Detect which cell encompasses the target text, then output its [X, Y] center coordinate. 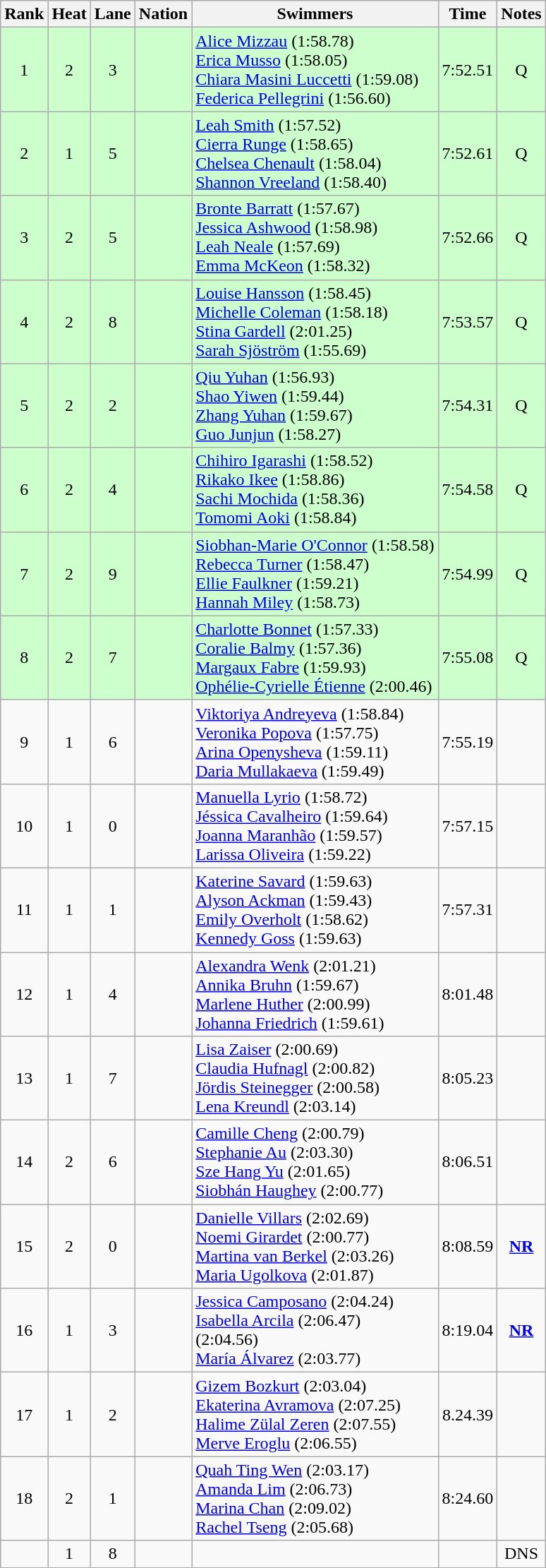
8:19.04 [468, 1330]
7:54.31 [468, 405]
Danielle Villars (2:02.69)Noemi Girardet (2:00.77)Martina van Berkel (2:03.26)Maria Ugolkova (2:01.87) [315, 1247]
Manuella Lyrio (1:58.72)Jéssica Cavalheiro (1:59.64)Joanna Maranhão (1:59.57)Larissa Oliveira (1:59.22) [315, 826]
18 [24, 1498]
Bronte Barratt (1:57.67)Jessica Ashwood (1:58.98)Leah Neale (1:57.69)Emma McKeon (1:58.32) [315, 237]
Rank [24, 14]
Qiu Yuhan (1:56.93)Shao Yiwen (1:59.44)Zhang Yuhan (1:59.67)Guo Junjun (1:58.27) [315, 405]
8:05.23 [468, 1079]
7:54.99 [468, 573]
Quah Ting Wen (2:03.17)Amanda Lim (2:06.73)Marina Chan (2:09.02)Rachel Tseng (2:05.68) [315, 1498]
10 [24, 826]
Viktoriya Andreyeva (1:58.84)Veronika Popova (1:57.75)Arina Openysheva (1:59.11)Daria Mullakaeva (1:59.49) [315, 741]
DNS [521, 1554]
Katerine Savard (1:59.63)Alyson Ackman (1:59.43)Emily Overholt (1:58.62)Kennedy Goss (1:59.63) [315, 909]
7:52.51 [468, 69]
7:57.31 [468, 909]
Swimmers [315, 14]
Leah Smith (1:57.52)Cierra Runge (1:58.65)Chelsea Chenault (1:58.04)Shannon Vreeland (1:58.40) [315, 154]
Siobhan-Marie O'Connor (1:58.58)Rebecca Turner (1:58.47)Ellie Faulkner (1:59.21)Hannah Miley (1:58.73) [315, 573]
14 [24, 1162]
Alice Mizzau (1:58.78)Erica Musso (1:58.05)Chiara Masini Luccetti (1:59.08)Federica Pellegrini (1:56.60) [315, 69]
11 [24, 909]
7:52.61 [468, 154]
Nation [163, 14]
7:52.66 [468, 237]
8:24.60 [468, 1498]
8:08.59 [468, 1247]
8.24.39 [468, 1415]
12 [24, 994]
7:55.19 [468, 741]
8:01.48 [468, 994]
Gizem Bozkurt (2:03.04)Ekaterina Avramova (2:07.25)Halime Zülal Zeren (2:07.55)Merve Eroglu (2:06.55) [315, 1415]
Lane [113, 14]
7:53.57 [468, 322]
Heat [69, 14]
8:06.51 [468, 1162]
17 [24, 1415]
Jessica Camposano (2:04.24)Isabella Arcila (2:06.47) (2:04.56)María Álvarez (2:03.77) [315, 1330]
Time [468, 14]
Charlotte Bonnet (1:57.33)Coralie Balmy (1:57.36)Margaux Fabre (1:59.93)Ophélie-Cyrielle Étienne (2:00.46) [315, 658]
Lisa Zaiser (2:00.69)Claudia Hufnagl (2:00.82)Jördis Steinegger (2:00.58)Lena Kreundl (2:03.14) [315, 1079]
Camille Cheng (2:00.79)Stephanie Au (2:03.30)Sze Hang Yu (2:01.65)Siobhán Haughey (2:00.77) [315, 1162]
Chihiro Igarashi (1:58.52)Rikako Ikee (1:58.86)Sachi Mochida (1:58.36)Tomomi Aoki (1:58.84) [315, 490]
Alexandra Wenk (2:01.21)Annika Bruhn (1:59.67)Marlene Huther (2:00.99)Johanna Friedrich (1:59.61) [315, 994]
7:54.58 [468, 490]
7:55.08 [468, 658]
13 [24, 1079]
Louise Hansson (1:58.45)Michelle Coleman (1:58.18)Stina Gardell (2:01.25)Sarah Sjöström (1:55.69) [315, 322]
16 [24, 1330]
7:57.15 [468, 826]
15 [24, 1247]
Notes [521, 14]
